Find where the given text appears and provide that cell's center as (x, y) coordinate. 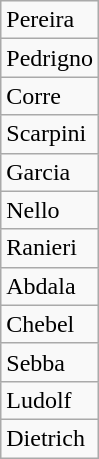
Pereira (50, 20)
Garcia (50, 172)
Ludolf (50, 400)
Pedrigno (50, 58)
Corre (50, 96)
Scarpini (50, 134)
Abdala (50, 286)
Dietrich (50, 438)
Nello (50, 210)
Chebel (50, 324)
Ranieri (50, 248)
Sebba (50, 362)
